Return the [x, y] coordinate for the center point of the cell that contains the specified text.  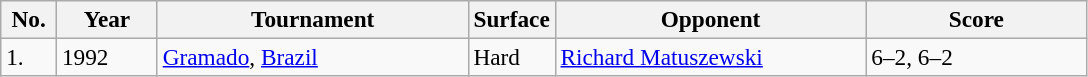
Gramado, Brazil [312, 57]
Score [976, 19]
Year [108, 19]
1992 [108, 57]
1. [29, 57]
Surface [512, 19]
Hard [512, 57]
Tournament [312, 19]
Richard Matuszewski [710, 57]
6–2, 6–2 [976, 57]
No. [29, 19]
Opponent [710, 19]
